Scan for the cell matching the given text and deliver its [x, y] coordinate at center. 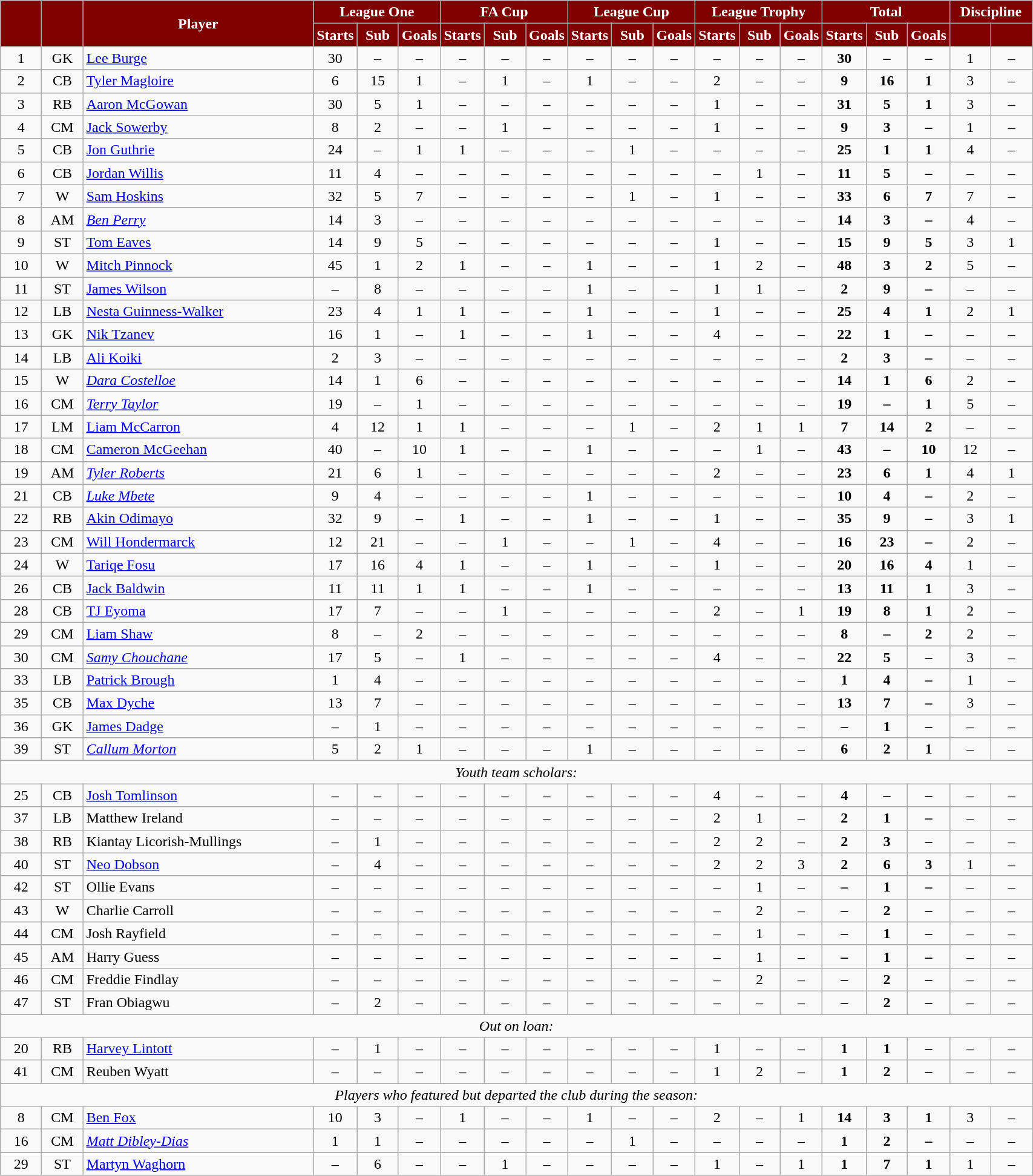
Jack Baldwin [198, 588]
41 [21, 1072]
36 [21, 726]
48 [844, 265]
Max Dyche [198, 703]
Dara Costelloe [198, 381]
Ben Fox [198, 1118]
Josh Tomlinson [198, 795]
Tom Eaves [198, 242]
Mitch Pinnock [198, 265]
Akin Odimayo [198, 519]
Fran Obiagwu [198, 1002]
Nik Tzanev [198, 335]
Neo Dobson [198, 864]
Freddie Findlay [198, 979]
FA Cup [504, 12]
Tyler Magloire [198, 81]
Total [886, 12]
TJ Eyoma [198, 611]
31 [844, 104]
28 [21, 611]
Reuben Wyatt [198, 1072]
LM [62, 427]
39 [21, 749]
Harry Guess [198, 956]
Kiantay Licorish-Mullings [198, 841]
Nesta Guinness-Walker [198, 312]
18 [21, 450]
38 [21, 841]
Out on loan: [517, 1026]
Cameron McGeehan [198, 450]
Luke Mbete [198, 496]
26 [21, 588]
Ollie Evans [198, 887]
42 [21, 887]
League One [377, 12]
Jack Sowerby [198, 127]
Josh Rayfield [198, 933]
Jordan Willis [198, 173]
Will Hondermarck [198, 542]
46 [21, 979]
Tariqe Fosu [198, 565]
Matthew Ireland [198, 818]
League Cup [631, 12]
Ali Koiki [198, 358]
Patrick Brough [198, 680]
Charlie Carroll [198, 910]
Callum Morton [198, 749]
Harvey Lintott [198, 1049]
Ben Perry [198, 219]
Lee Burge [198, 58]
Liam Shaw [198, 634]
League Trophy [759, 12]
44 [21, 933]
37 [21, 818]
Player [198, 24]
Jon Guthrie [198, 150]
Martyn Waghorn [198, 1164]
Sam Hoskins [198, 196]
Discipline [991, 12]
Tyler Roberts [198, 473]
James Wilson [198, 289]
Youth team scholars: [517, 772]
James Dadge [198, 726]
Samy Chouchane [198, 657]
47 [21, 1002]
Players who featured but departed the club during the season: [517, 1095]
Matt Dibley-Dias [198, 1141]
Aaron McGowan [198, 104]
Liam McCarron [198, 427]
Terry Taylor [198, 404]
